Capture the cell that displays the provided text and extract its (X, Y) central coordinate. 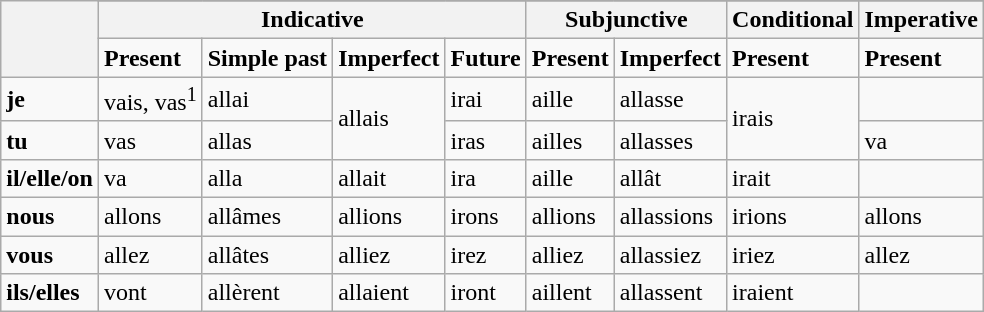
allai (267, 100)
je (50, 100)
Simple past (267, 58)
allassiez (670, 255)
allâtes (267, 255)
allasse (670, 100)
allât (670, 178)
allèrent (267, 293)
allassions (670, 217)
allais (389, 118)
vais, vas1 (150, 100)
iraient (793, 293)
Subjunctive (626, 20)
allasses (670, 140)
tu (50, 140)
ailles (570, 140)
allas (267, 140)
vont (150, 293)
irez (486, 255)
iras (486, 140)
iront (486, 293)
il/elle/on (50, 178)
allassent (670, 293)
irait (793, 178)
allaient (389, 293)
irons (486, 217)
allâmes (267, 217)
nous (50, 217)
ils/elles (50, 293)
vas (150, 140)
irions (793, 217)
Conditional (793, 20)
iriez (793, 255)
irais (793, 118)
aillent (570, 293)
Indicative (312, 20)
alla (267, 178)
allait (389, 178)
vous (50, 255)
Future (486, 58)
irai (486, 100)
ira (486, 178)
Imperative (921, 20)
